Locate the cell with the specified text and output its [X, Y] center coordinate. 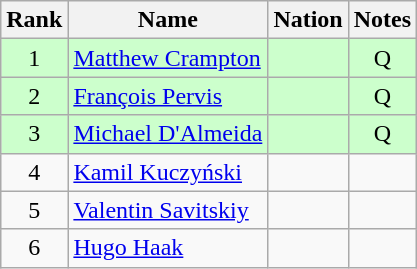
2 [34, 96]
Name [168, 20]
5 [34, 210]
Nation [308, 20]
Hugo Haak [168, 248]
François Pervis [168, 96]
6 [34, 248]
Kamil Kuczyński [168, 172]
3 [34, 134]
Valentin Savitskiy [168, 210]
1 [34, 58]
4 [34, 172]
Michael D'Almeida [168, 134]
Rank [34, 20]
Matthew Crampton [168, 58]
Notes [382, 20]
